Determine the [x, y] coordinate at the center of the cell enclosing the given text.  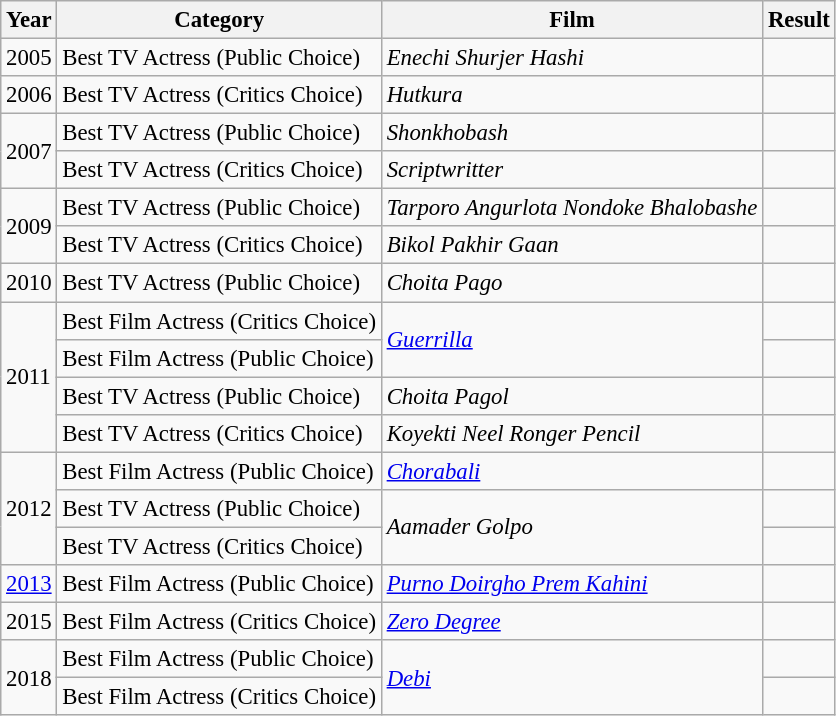
Hutkura [572, 95]
Category [219, 20]
2011 [29, 377]
2005 [29, 58]
Tarporo Angurlota Nondoke Bhalobashe [572, 208]
2018 [29, 678]
Year [29, 20]
Choita Pago [572, 283]
Result [800, 20]
Aamader Golpo [572, 528]
Shonkhobash [572, 133]
2010 [29, 283]
Choita Pagol [572, 396]
Chorabali [572, 471]
2012 [29, 508]
2006 [29, 95]
Bikol Pakhir Gaan [572, 245]
Koyekti Neel Ronger Pencil [572, 433]
Debi [572, 678]
Scriptwritter [572, 170]
2013 [29, 584]
Guerrilla [572, 340]
Zero Degree [572, 621]
2009 [29, 226]
2007 [29, 152]
Film [572, 20]
Purno Doirgho Prem Kahini [572, 584]
Enechi Shurjer Hashi [572, 58]
2015 [29, 621]
